Provide the [X, Y] coordinate of the cell's center where the given text is located.  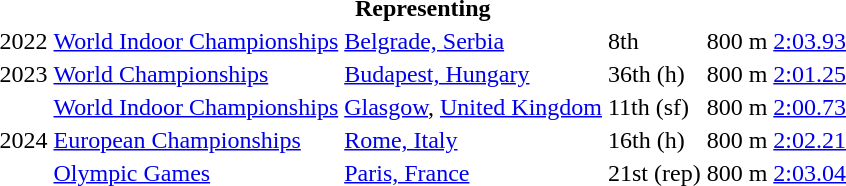
36th (h) [654, 74]
Glasgow, United Kingdom [474, 107]
Budapest, Hungary [474, 74]
World Championships [196, 74]
Rome, Italy [474, 140]
8th [654, 41]
Belgrade, Serbia [474, 41]
European Championships [196, 140]
11th (sf) [654, 107]
16th (h) [654, 140]
